Scan for the cell matching the given text and deliver its (x, y) coordinate at center. 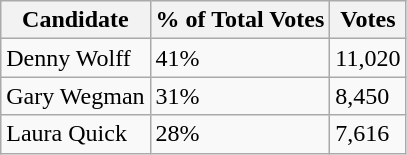
Candidate (76, 20)
% of Total Votes (240, 20)
Gary Wegman (76, 96)
8,450 (368, 96)
31% (240, 96)
41% (240, 58)
11,020 (368, 58)
Votes (368, 20)
Laura Quick (76, 134)
Denny Wolff (76, 58)
28% (240, 134)
7,616 (368, 134)
